Capture the cell that displays the provided text and extract its [x, y] central coordinate. 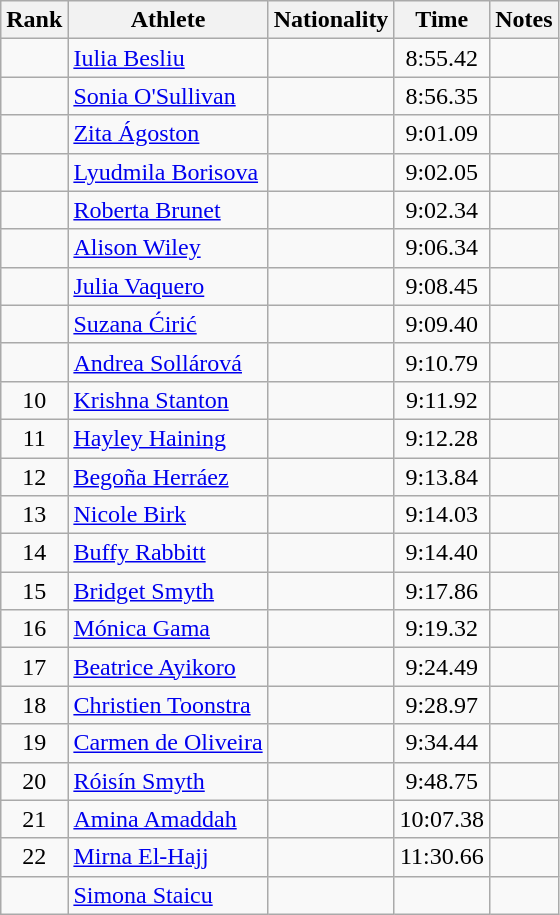
8:56.35 [442, 96]
Nicole Birk [168, 515]
Sonia O'Sullivan [168, 96]
Iulia Besliu [168, 58]
Andrea Sollárová [168, 362]
18 [34, 705]
Julia Vaquero [168, 286]
21 [34, 819]
9:17.86 [442, 591]
Mónica Gama [168, 629]
9:48.75 [442, 781]
Krishna Stanton [168, 400]
14 [34, 553]
9:06.34 [442, 248]
Amina Amaddah [168, 819]
10:07.38 [442, 819]
12 [34, 477]
Notes [524, 20]
9:08.45 [442, 286]
9:24.49 [442, 667]
Roberta Brunet [168, 210]
Simona Staicu [168, 895]
Hayley Haining [168, 438]
11:30.66 [442, 857]
9:19.32 [442, 629]
13 [34, 515]
9:10.79 [442, 362]
Time [442, 20]
8:55.42 [442, 58]
17 [34, 667]
9:02.05 [442, 172]
Begoña Herráez [168, 477]
Alison Wiley [168, 248]
16 [34, 629]
9:02.34 [442, 210]
Lyudmila Borisova [168, 172]
11 [34, 438]
Róisín Smyth [168, 781]
9:13.84 [442, 477]
15 [34, 591]
Christien Toonstra [168, 705]
Beatrice Ayikoro [168, 667]
Mirna El-Hajj [168, 857]
10 [34, 400]
9:09.40 [442, 324]
9:34.44 [442, 743]
Bridget Smyth [168, 591]
9:14.40 [442, 553]
Zita Ágoston [168, 134]
Buffy Rabbitt [168, 553]
20 [34, 781]
9:01.09 [442, 134]
9:11.92 [442, 400]
9:14.03 [442, 515]
Athlete [168, 20]
22 [34, 857]
9:12.28 [442, 438]
Carmen de Oliveira [168, 743]
Rank [34, 20]
19 [34, 743]
Suzana Ćirić [168, 324]
9:28.97 [442, 705]
Nationality [331, 20]
